Capture the cell that displays the provided text and extract its [X, Y] central coordinate. 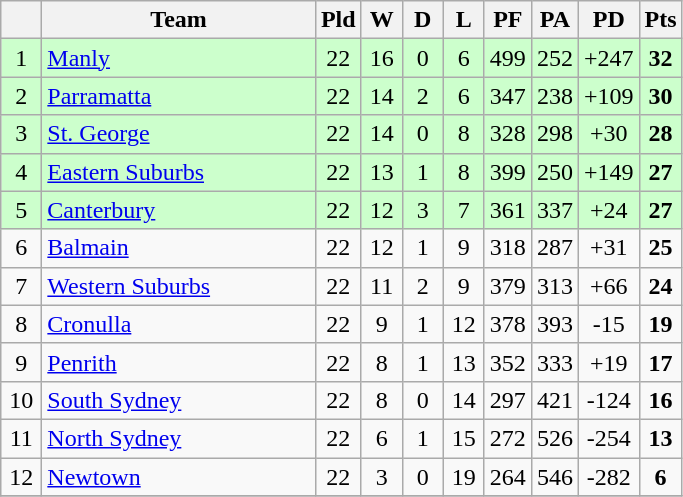
379 [508, 286]
-15 [608, 324]
499 [508, 58]
17 [660, 362]
Penrith [179, 362]
L [464, 20]
264 [508, 477]
30 [660, 96]
Balmain [179, 248]
+31 [608, 248]
Pld [338, 20]
+149 [608, 172]
298 [554, 134]
361 [508, 210]
+30 [608, 134]
347 [508, 96]
333 [554, 362]
+247 [608, 58]
Manly [179, 58]
+109 [608, 96]
10 [22, 400]
Canterbury [179, 210]
PF [508, 20]
337 [554, 210]
318 [508, 248]
5 [22, 210]
Eastern Suburbs [179, 172]
St. George [179, 134]
D [422, 20]
+24 [608, 210]
South Sydney [179, 400]
-254 [608, 438]
546 [554, 477]
250 [554, 172]
W [382, 20]
PA [554, 20]
28 [660, 134]
-124 [608, 400]
Pts [660, 20]
North Sydney [179, 438]
287 [554, 248]
PD [608, 20]
526 [554, 438]
393 [554, 324]
32 [660, 58]
399 [508, 172]
421 [554, 400]
Parramatta [179, 96]
24 [660, 286]
4 [22, 172]
297 [508, 400]
+66 [608, 286]
352 [508, 362]
25 [660, 248]
15 [464, 438]
Western Suburbs [179, 286]
328 [508, 134]
+19 [608, 362]
-282 [608, 477]
313 [554, 286]
238 [554, 96]
272 [508, 438]
Cronulla [179, 324]
Team [179, 20]
252 [554, 58]
Newtown [179, 477]
378 [508, 324]
